Pinpoint the cell where the given text exists, returning its (X, Y) midpoint coordinate. 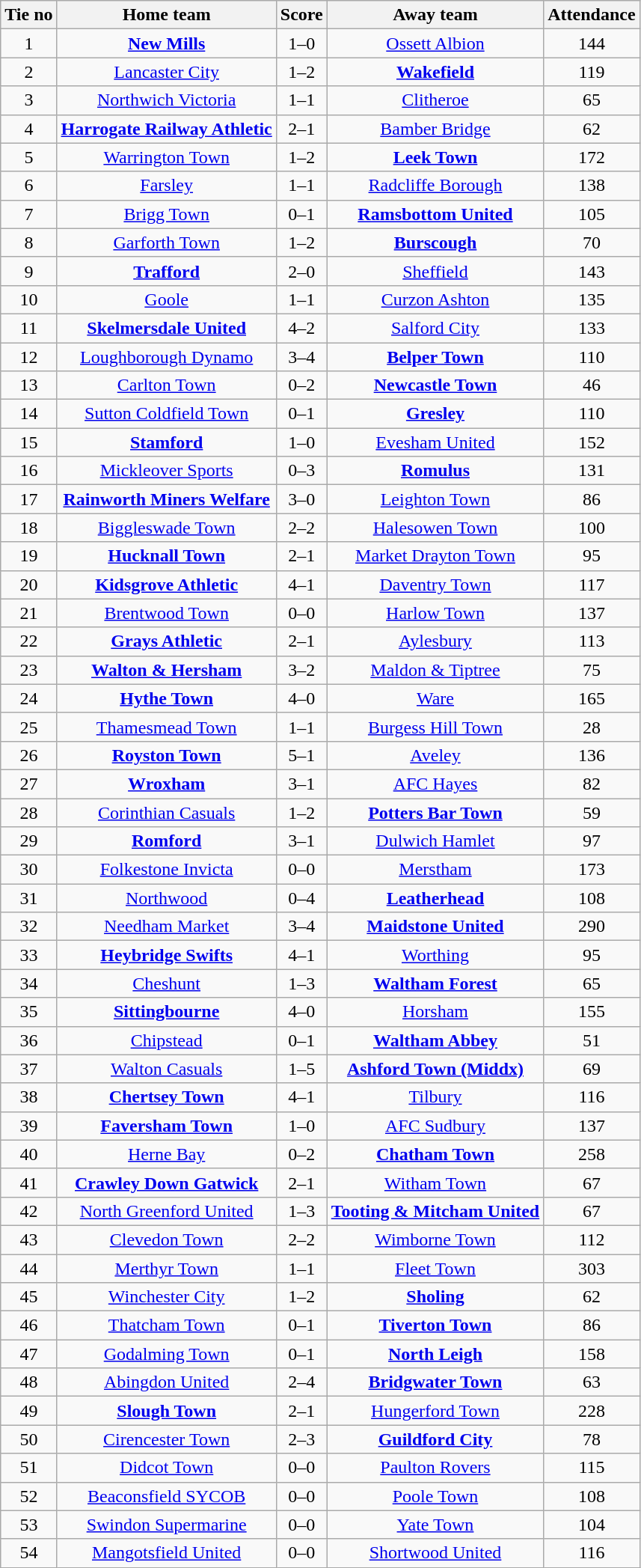
Wakefield (435, 72)
303 (592, 1269)
228 (592, 1411)
Carlton Town (166, 385)
5–1 (301, 755)
Guildford City (435, 1439)
25 (28, 727)
97 (592, 841)
Goole (166, 299)
13 (28, 385)
131 (592, 471)
43 (28, 1239)
3 (28, 100)
10 (28, 299)
Brigg Town (166, 214)
8 (28, 242)
Thamesmead Town (166, 727)
Winchester City (166, 1297)
Paulton Rovers (435, 1468)
Leek Town (435, 157)
78 (592, 1439)
35 (28, 1012)
14 (28, 414)
AFC Sudbury (435, 1126)
Kidsgrove Athletic (166, 585)
Worthing (435, 955)
Aylesbury (435, 641)
30 (28, 870)
Gresley (435, 414)
Walton Casuals (166, 1069)
22 (28, 641)
1 (28, 43)
19 (28, 556)
133 (592, 328)
Daventry Town (435, 585)
Fleet Town (435, 1269)
Romford (166, 841)
Wimborne Town (435, 1239)
Bamber Bridge (435, 129)
Cheshunt (166, 983)
7 (28, 214)
50 (28, 1439)
Hucknall Town (166, 556)
138 (592, 186)
Northwich Victoria (166, 100)
Chertsey Town (166, 1097)
1–5 (301, 1069)
Waltham Abbey (435, 1040)
Crawley Down Gatwick (166, 1183)
North Greenford United (166, 1211)
Royston Town (166, 755)
47 (28, 1354)
Lancaster City (166, 72)
Folkestone Invicta (166, 870)
Leighton Town (435, 499)
Herne Bay (166, 1154)
Belper Town (435, 357)
172 (592, 157)
Harrogate Railway Athletic (166, 129)
18 (28, 528)
Stamford (166, 442)
63 (592, 1382)
82 (592, 784)
Mangotsfield United (166, 1553)
Romulus (435, 471)
41 (28, 1183)
29 (28, 841)
75 (592, 670)
Wroxham (166, 784)
Skelmersdale United (166, 328)
Market Drayton Town (435, 556)
69 (592, 1069)
115 (592, 1468)
Bridgwater Town (435, 1382)
Score (301, 15)
Hythe Town (166, 698)
17 (28, 499)
Walton & Hersham (166, 670)
Ashford Town (Middx) (435, 1069)
Corinthian Casuals (166, 812)
Cirencester Town (166, 1439)
112 (592, 1239)
49 (28, 1411)
Horsham (435, 1012)
Biggleswade Town (166, 528)
Witham Town (435, 1183)
Merstham (435, 870)
Burgess Hill Town (435, 727)
Ossett Albion (435, 43)
152 (592, 442)
31 (28, 898)
2 (28, 72)
Sholing (435, 1297)
38 (28, 1097)
Newcastle Town (435, 385)
Warrington Town (166, 157)
Beaconsfield SYCOB (166, 1496)
4 (28, 129)
Grays Athletic (166, 641)
Mickleover Sports (166, 471)
Abingdon United (166, 1382)
45 (28, 1297)
42 (28, 1211)
Godalming Town (166, 1354)
23 (28, 670)
9 (28, 271)
117 (592, 585)
290 (592, 927)
Home team (166, 15)
Chatham Town (435, 1154)
2–4 (301, 1382)
2–0 (301, 271)
15 (28, 442)
Harlow Town (435, 613)
Swindon Supermarine (166, 1525)
Loughborough Dynamo (166, 357)
173 (592, 870)
3–0 (301, 499)
Potters Bar Town (435, 812)
Halesowen Town (435, 528)
39 (28, 1126)
53 (28, 1525)
Sheffield (435, 271)
37 (28, 1069)
34 (28, 983)
Sutton Coldfield Town (166, 414)
Maidstone United (435, 927)
Brentwood Town (166, 613)
32 (28, 927)
136 (592, 755)
Tooting & Mitcham United (435, 1211)
70 (592, 242)
0–4 (301, 898)
Garforth Town (166, 242)
104 (592, 1525)
48 (28, 1382)
Aveley (435, 755)
165 (592, 698)
258 (592, 1154)
Yate Town (435, 1525)
143 (592, 271)
Tie no (28, 15)
24 (28, 698)
5 (28, 157)
135 (592, 299)
3–2 (301, 670)
Ramsbottom United (435, 214)
Clitheroe (435, 100)
Attendance (592, 15)
155 (592, 1012)
26 (28, 755)
16 (28, 471)
Radcliffe Borough (435, 186)
Hungerford Town (435, 1411)
North Leigh (435, 1354)
New Mills (166, 43)
2–3 (301, 1439)
Dulwich Hamlet (435, 841)
4–2 (301, 328)
Trafford (166, 271)
105 (592, 214)
Ware (435, 698)
Slough Town (166, 1411)
12 (28, 357)
Northwood (166, 898)
40 (28, 1154)
Merthyr Town (166, 1269)
100 (592, 528)
119 (592, 72)
Faversham Town (166, 1126)
Shortwood United (435, 1553)
Chipstead (166, 1040)
Tilbury (435, 1097)
Sittingbourne (166, 1012)
Heybridge Swifts (166, 955)
Evesham United (435, 442)
AFC Hayes (435, 784)
Rainworth Miners Welfare (166, 499)
Poole Town (435, 1496)
11 (28, 328)
Tiverton Town (435, 1326)
Curzon Ashton (435, 299)
Maldon & Tiptree (435, 670)
6 (28, 186)
144 (592, 43)
20 (28, 585)
Thatcham Town (166, 1326)
59 (592, 812)
33 (28, 955)
44 (28, 1269)
0–3 (301, 471)
27 (28, 784)
54 (28, 1553)
158 (592, 1354)
Burscough (435, 242)
Clevedon Town (166, 1239)
113 (592, 641)
Leatherhead (435, 898)
Salford City (435, 328)
Didcot Town (166, 1468)
Needham Market (166, 927)
36 (28, 1040)
Waltham Forest (435, 983)
Farsley (166, 186)
52 (28, 1496)
21 (28, 613)
Away team (435, 15)
